Return the [X, Y] coordinate for the center point of the cell that contains the specified text.  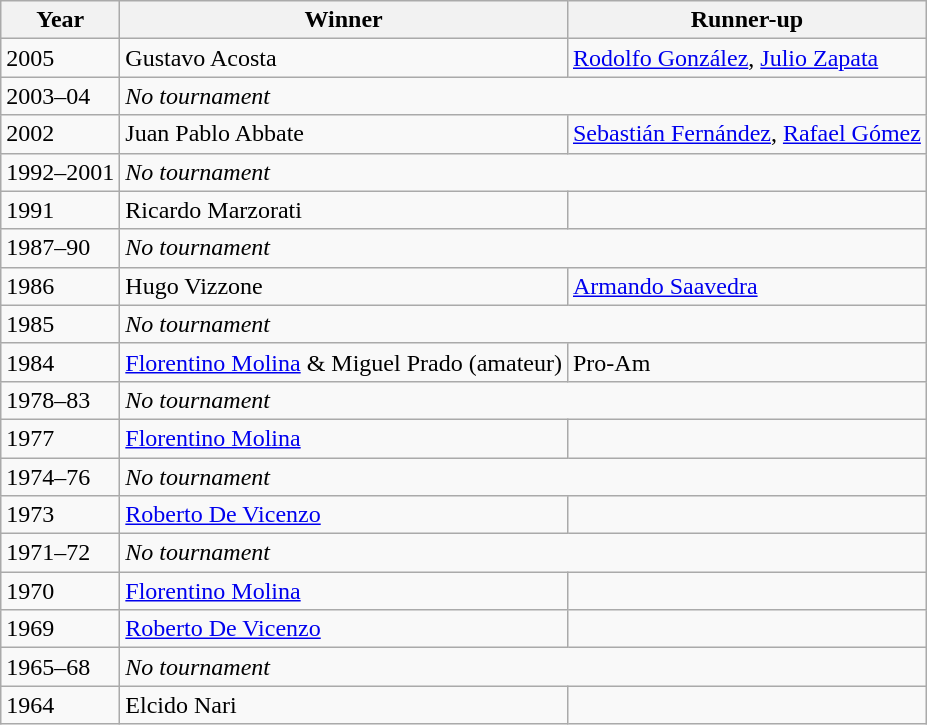
1971–72 [60, 553]
Elcido Nari [344, 705]
Winner [344, 20]
2002 [60, 134]
Year [60, 20]
2003–04 [60, 96]
1985 [60, 324]
Rodolfo González, Julio Zapata [746, 58]
Runner-up [746, 20]
Florentino Molina & Miguel Prado (amateur) [344, 362]
1970 [60, 591]
1974–76 [60, 477]
Armando Saavedra [746, 286]
Hugo Vizzone [344, 286]
1964 [60, 705]
1987–90 [60, 248]
2005 [60, 58]
1984 [60, 362]
Pro-Am [746, 362]
1978–83 [60, 400]
1986 [60, 286]
Ricardo Marzorati [344, 210]
1991 [60, 210]
Gustavo Acosta [344, 58]
1965–68 [60, 667]
1992–2001 [60, 172]
1973 [60, 515]
Sebastián Fernández, Rafael Gómez [746, 134]
1977 [60, 438]
Juan Pablo Abbate [344, 134]
1969 [60, 629]
